Locate the cell with the specified text and output its [x, y] center coordinate. 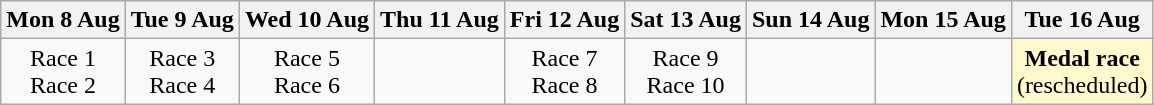
Fri 12 Aug [564, 20]
Tue 9 Aug [182, 20]
Tue 16 Aug [1082, 20]
Mon 8 Aug [63, 20]
Wed 10 Aug [306, 20]
Sun 14 Aug [810, 20]
Thu 11 Aug [440, 20]
Sat 13 Aug [686, 20]
Race 1Race 2 [63, 72]
Race 7Race 8 [564, 72]
Race 3Race 4 [182, 72]
Medal race(rescheduled) [1082, 72]
Race 5Race 6 [306, 72]
Race 9Race 10 [686, 72]
Mon 15 Aug [943, 20]
